Detect which cell encompasses the target text, then output its [X, Y] center coordinate. 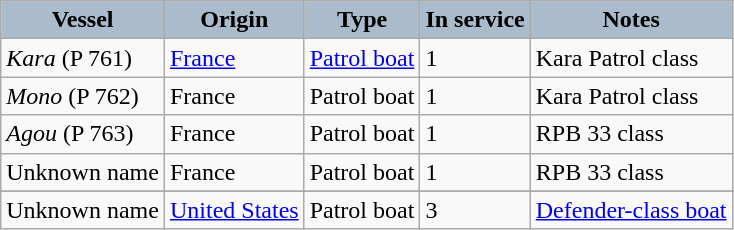
Agou (P 763) [83, 134]
United States [234, 210]
3 [475, 210]
Defender-class boat [631, 210]
In service [475, 20]
Origin [234, 20]
Kara (P 761) [83, 58]
Vessel [83, 20]
Type [362, 20]
Notes [631, 20]
Mono (P 762) [83, 96]
